Identify which cell holds the provided text, then report its [x, y] central coordinate. 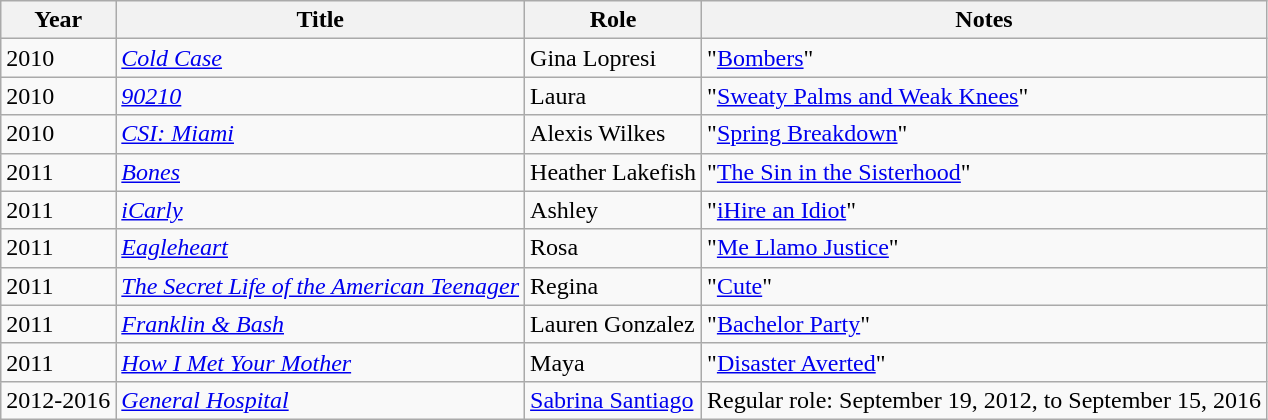
Gina Lopresi [614, 58]
"Me Llamo Justice" [984, 248]
Rosa [614, 248]
Bones [320, 172]
The Secret Life of the American Teenager [320, 286]
Lauren Gonzalez [614, 324]
Cold Case [320, 58]
iCarly [320, 210]
2012-2016 [58, 400]
Year [58, 20]
Franklin & Bash [320, 324]
"Spring Breakdown" [984, 134]
Maya [614, 362]
Eagleheart [320, 248]
CSI: Miami [320, 134]
Role [614, 20]
"Bombers" [984, 58]
"Cute" [984, 286]
"Disaster Averted" [984, 362]
Regina [614, 286]
Ashley [614, 210]
Title [320, 20]
"The Sin in the Sisterhood" [984, 172]
Laura [614, 96]
"iHire an Idiot" [984, 210]
Heather Lakefish [614, 172]
General Hospital [320, 400]
Notes [984, 20]
Sabrina Santiago [614, 400]
"Sweaty Palms and Weak Knees" [984, 96]
How I Met Your Mother [320, 362]
90210 [320, 96]
Regular role: September 19, 2012, to September 15, 2016 [984, 400]
"Bachelor Party" [984, 324]
Alexis Wilkes [614, 134]
